Determine the [X, Y] coordinate at the center of the cell enclosing the given text.  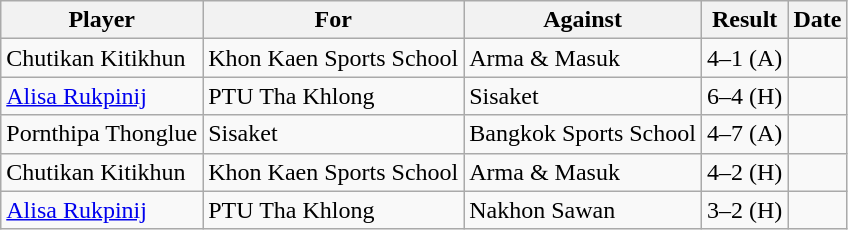
Result [744, 20]
3–2 (H) [744, 210]
Nakhon Sawan [583, 210]
4–2 (H) [744, 172]
Pornthipa Thonglue [102, 134]
Player [102, 20]
Against [583, 20]
6–4 (H) [744, 96]
Date [818, 20]
Bangkok Sports School [583, 134]
4–7 (A) [744, 134]
4–1 (A) [744, 58]
For [334, 20]
